Locate the cell with the specified text and output its [X, Y] center coordinate. 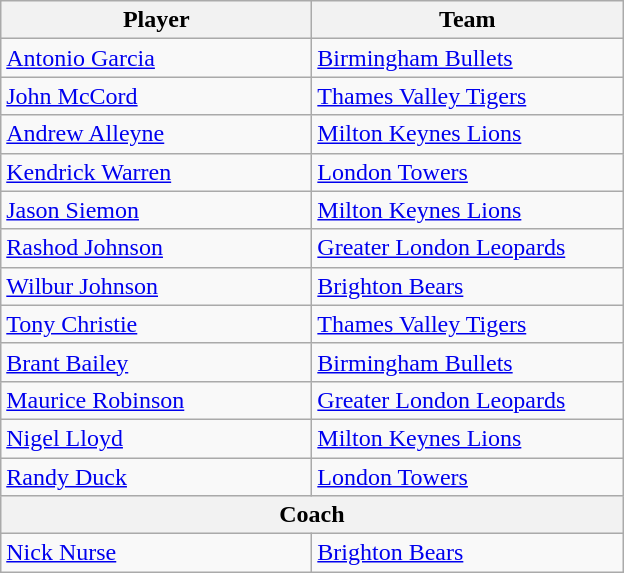
Brant Bailey [156, 362]
Team [468, 20]
Coach [312, 515]
Antonio Garcia [156, 58]
Randy Duck [156, 477]
Maurice Robinson [156, 400]
Nick Nurse [156, 553]
Tony Christie [156, 324]
Rashod Johnson [156, 248]
Wilbur Johnson [156, 286]
Player [156, 20]
Kendrick Warren [156, 172]
John McCord [156, 96]
Jason Siemon [156, 210]
Nigel Lloyd [156, 438]
Andrew Alleyne [156, 134]
